For the text-containing cell, return its midpoint in [x, y] coordinate format. 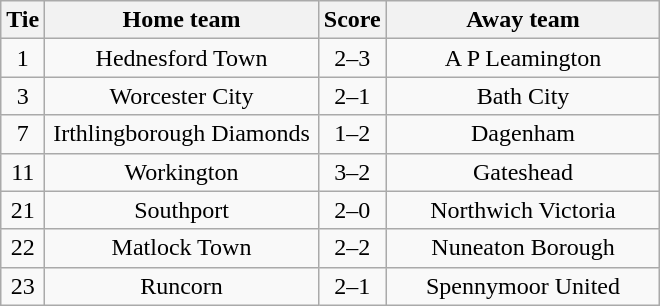
Dagenham [523, 134]
Workington [182, 172]
Tie [23, 20]
Hednesford Town [182, 58]
Home team [182, 20]
Away team [523, 20]
A P Leamington [523, 58]
21 [23, 210]
2–0 [352, 210]
Spennymoor United [523, 286]
3–2 [352, 172]
2–2 [352, 248]
Southport [182, 210]
23 [23, 286]
Bath City [523, 96]
11 [23, 172]
Matlock Town [182, 248]
7 [23, 134]
1–2 [352, 134]
Northwich Victoria [523, 210]
3 [23, 96]
Irthlingborough Diamonds [182, 134]
22 [23, 248]
1 [23, 58]
Nuneaton Borough [523, 248]
Runcorn [182, 286]
Score [352, 20]
Gateshead [523, 172]
2–3 [352, 58]
Worcester City [182, 96]
